Search for the cell housing the specified text and yield its (X, Y) center coordinate. 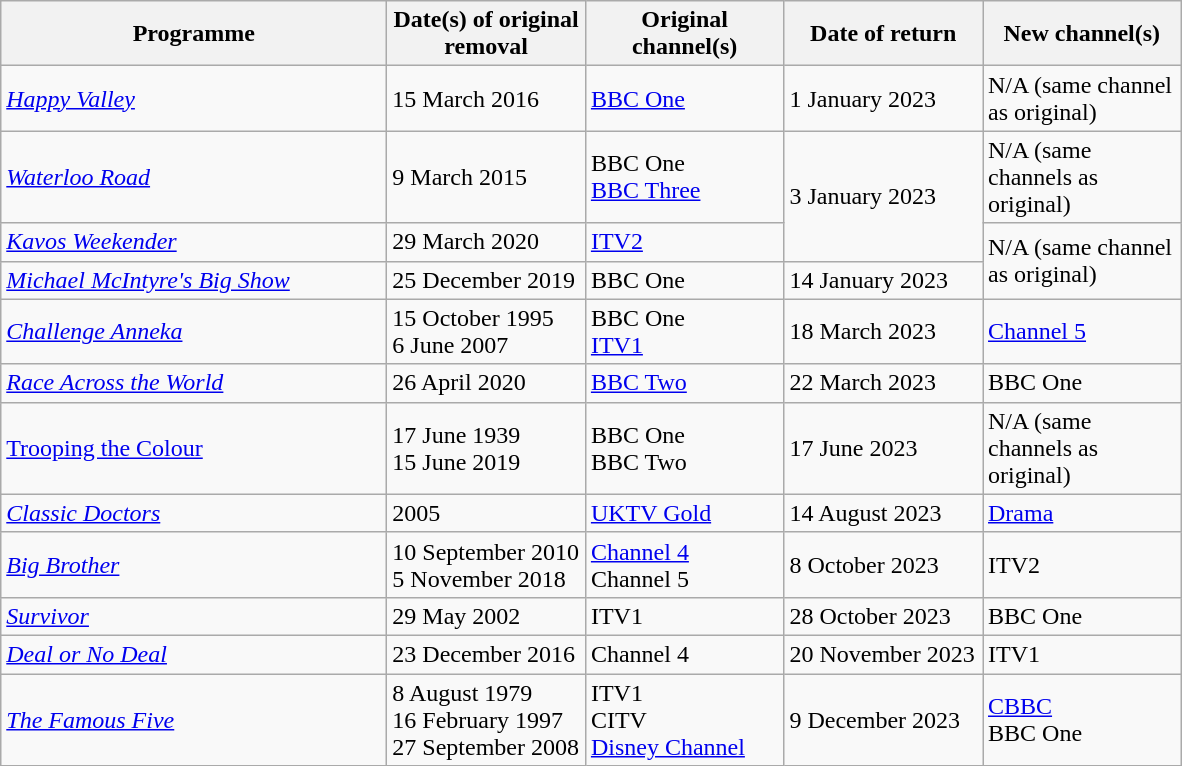
8 October 2023 (884, 564)
17 June 2023 (884, 448)
Survivor (194, 616)
BBC OneITV1 (684, 332)
20 November 2023 (884, 654)
Big Brother (194, 564)
14 August 2023 (884, 513)
8 August 197916 February 199727 September 2008 (486, 720)
22 March 2023 (884, 383)
Drama (1082, 513)
BBC OneBBC Three (684, 177)
18 March 2023 (884, 332)
9 December 2023 (884, 720)
15 March 2016 (486, 98)
26 April 2020 (486, 383)
Classic Doctors (194, 513)
Deal or No Deal (194, 654)
9 March 2015 (486, 177)
Date of return (884, 34)
29 May 2002 (486, 616)
Channel 4 (684, 654)
Channel 5 (1082, 332)
10 September 20105 November 2018 (486, 564)
23 December 2016 (486, 654)
25 December 2019 (486, 280)
3 January 2023 (884, 196)
Waterloo Road (194, 177)
14 January 2023 (884, 280)
UKTV Gold (684, 513)
1 January 2023 (884, 98)
Kavos Weekender (194, 242)
Programme (194, 34)
Happy Valley (194, 98)
17 June 193915 June 2019 (486, 448)
Race Across the World (194, 383)
Channel 4Channel 5 (684, 564)
Trooping the Colour (194, 448)
CBBCBBC One (1082, 720)
28 October 2023 (884, 616)
The Famous Five (194, 720)
BBC Two (684, 383)
Michael McIntyre's Big Show (194, 280)
2005 (486, 513)
29 March 2020 (486, 242)
15 October 19956 June 2007 (486, 332)
Original channel(s) (684, 34)
New channel(s) (1082, 34)
Date(s) of original removal (486, 34)
BBC OneBBC Two (684, 448)
Challenge Anneka (194, 332)
ITV1CITVDisney Channel (684, 720)
